Return the [x, y] coordinate for the center point of the cell that contains the specified text.  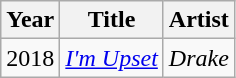
Year [30, 20]
2018 [30, 58]
Title [112, 20]
Drake [198, 58]
Artist [198, 20]
I'm Upset [112, 58]
